Find where the given text appears and provide that cell's center as [X, Y] coordinate. 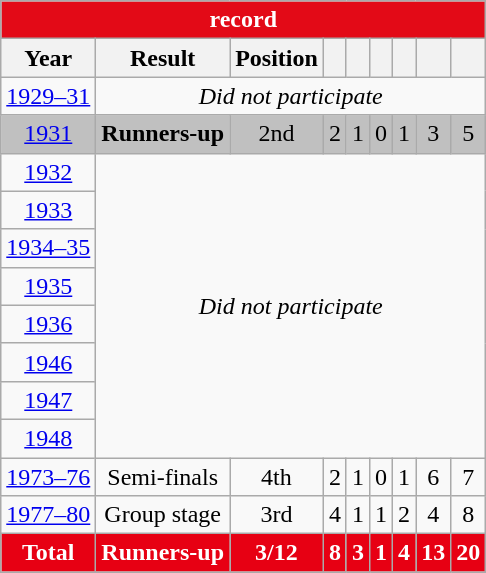
1977–80 [48, 515]
Year [48, 58]
Position [277, 58]
1932 [48, 172]
Result [163, 58]
Total [48, 553]
1973–76 [48, 477]
Semi-finals [163, 477]
1946 [48, 362]
3rd [277, 515]
20 [468, 553]
1948 [48, 438]
4th [277, 477]
Group stage [163, 515]
1935 [48, 286]
1929–31 [48, 96]
7 [468, 477]
1936 [48, 324]
2nd [277, 134]
3/12 [277, 553]
1947 [48, 400]
5 [468, 134]
1931 [48, 134]
record [244, 20]
6 [434, 477]
1934–35 [48, 248]
13 [434, 553]
1933 [48, 210]
